Locate the cell with the specified text and output its [x, y] center coordinate. 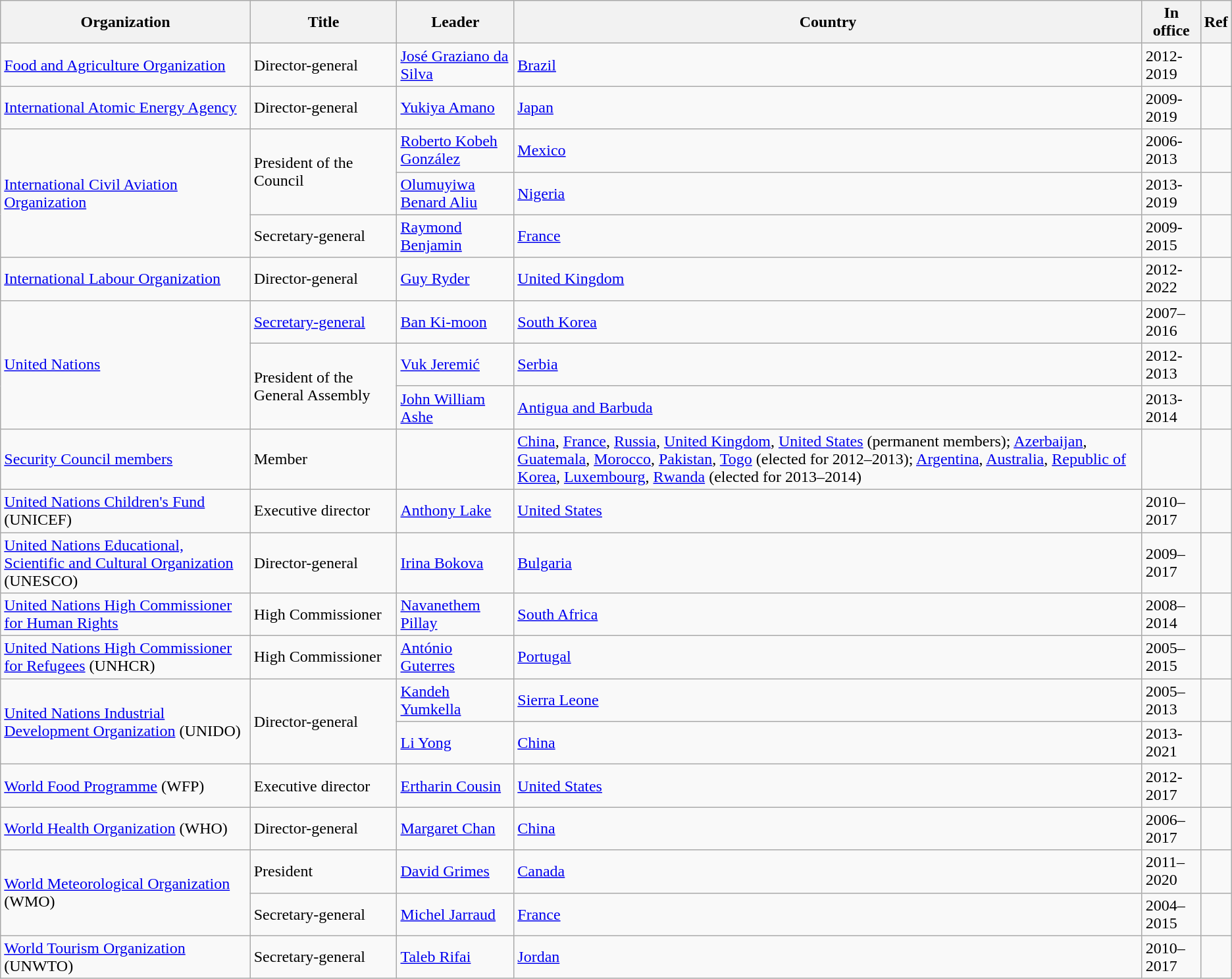
Guy Ryder [455, 279]
Margaret Chan [455, 828]
2013-2014 [1171, 407]
2006–2017 [1171, 828]
Roberto Kobeh González [455, 150]
Country [828, 22]
Leader [455, 22]
Member [324, 459]
2013-2019 [1171, 194]
United Nations High Commissioner for Refugees (UNHCR) [125, 657]
Japan [828, 108]
World Health Organization (WHO) [125, 828]
United Nations Children's Fund (UNICEF) [125, 511]
David Grimes [455, 872]
President [324, 872]
2005–2015 [1171, 657]
Michel Jarraud [455, 914]
Taleb Rifai [455, 957]
Olumuyiwa Benard Aliu [455, 194]
Jordan [828, 957]
United Kingdom [828, 279]
José Graziano da Silva [455, 65]
Nigeria [828, 194]
Vuk Jeremić [455, 365]
2008–2014 [1171, 615]
South Korea [828, 321]
2004–2015 [1171, 914]
Security Council members [125, 459]
International Labour Organization [125, 279]
Organization [125, 22]
2011–2020 [1171, 872]
Bulgaria [828, 562]
Serbia [828, 365]
World Food Programme (WFP) [125, 786]
Ban Ki-moon [455, 321]
World Tourism Organization (UNWTO) [125, 957]
Ertharin Cousin [455, 786]
President of the Council [324, 172]
Irina Bokova [455, 562]
United Nations [125, 365]
United Nations Educational, Scientific and Cultural Organization (UNESCO) [125, 562]
Title [324, 22]
International Atomic Energy Agency [125, 108]
Yukiya Amano [455, 108]
Li Yong [455, 743]
Kandeh Yumkella [455, 701]
2012-2017 [1171, 786]
Mexico [828, 150]
2012-2013 [1171, 365]
2012-2019 [1171, 65]
2006-2013 [1171, 150]
Ref [1216, 22]
United Nations High Commissioner for Human Rights [125, 615]
In office [1171, 22]
World Meteorological Organization (WMO) [125, 893]
International Civil Aviation Organization [125, 194]
United Nations Industrial Development Organization (UNIDO) [125, 722]
John William Ashe [455, 407]
Brazil [828, 65]
2007–2016 [1171, 321]
2009-2015 [1171, 236]
Portugal [828, 657]
2012-2022 [1171, 279]
2013-2021 [1171, 743]
Antigua and Barbuda [828, 407]
2009-2019 [1171, 108]
President of the General Assembly [324, 386]
Sierra Leone [828, 701]
Raymond Benjamin [455, 236]
António Guterres [455, 657]
2009–2017 [1171, 562]
2005–2013 [1171, 701]
Anthony Lake [455, 511]
Canada [828, 872]
Navanethem Pillay [455, 615]
South Africa [828, 615]
Food and Agriculture Organization [125, 65]
